Return the [x, y] coordinate for the center point of the cell that contains the specified text.  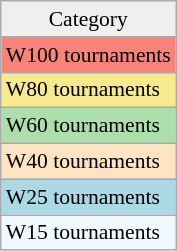
W15 tournaments [88, 233]
W60 tournaments [88, 126]
W40 tournaments [88, 162]
W100 tournaments [88, 55]
W25 tournaments [88, 197]
Category [88, 19]
W80 tournaments [88, 90]
